Scan for the cell matching the given text and deliver its (x, y) coordinate at center. 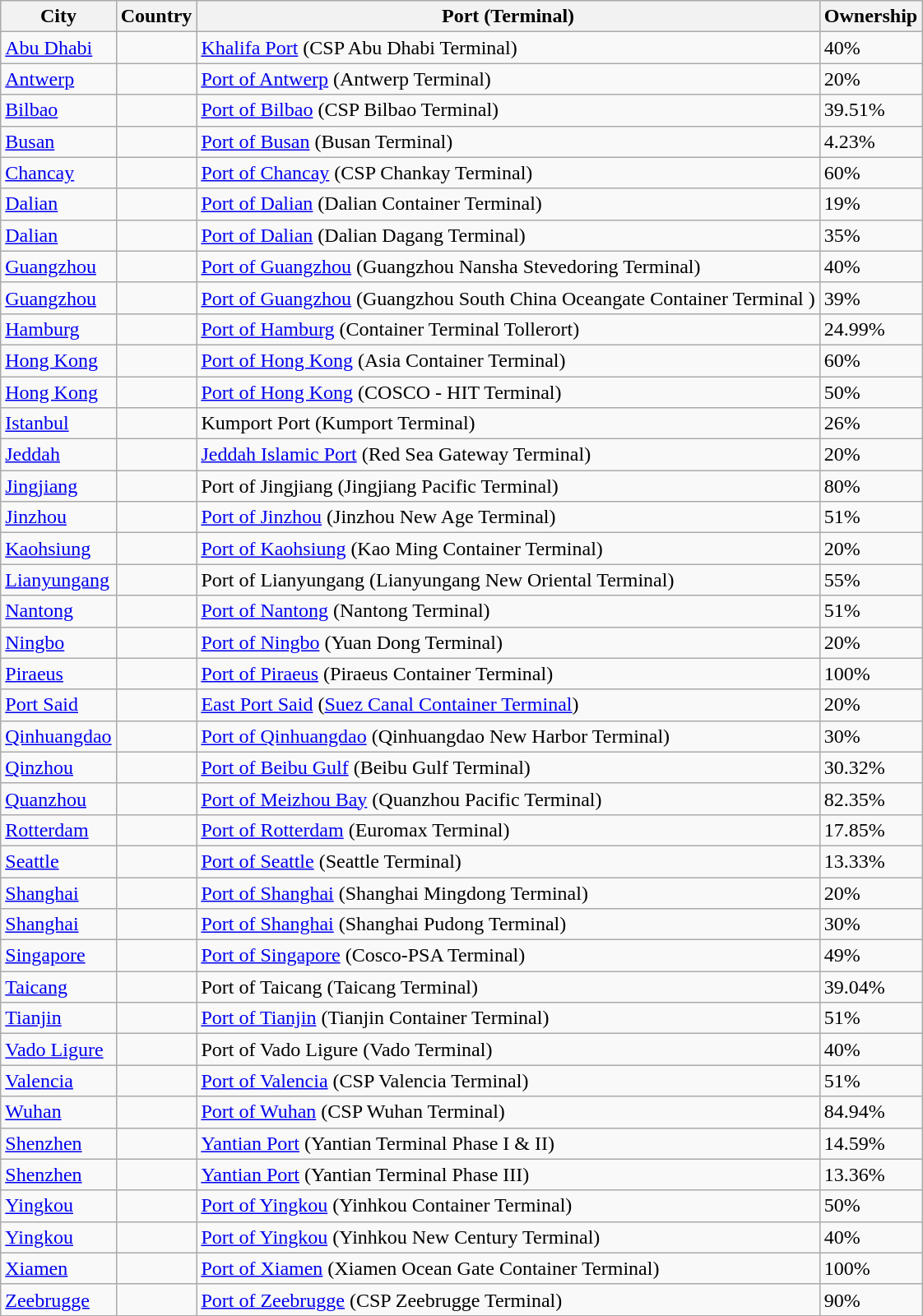
Port of Dalian (Dalian Dagang Terminal) (508, 235)
13.36% (870, 1175)
Port Said (58, 705)
82.35% (870, 799)
35% (870, 235)
Xiamen (58, 1268)
Port of Busan (Busan Terminal) (508, 141)
Port of Kaohsiung (Kao Ming Container Terminal) (508, 549)
Seattle (58, 861)
80% (870, 486)
Port of Nantong (Nantong Terminal) (508, 611)
Port of Wuhan (CSP Wuhan Terminal) (508, 1112)
Tianjin (58, 1018)
Port of Meizhou Bay (Quanzhou Pacific Terminal) (508, 799)
84.94% (870, 1112)
Piraeus (58, 674)
Vado Ligure (58, 1050)
55% (870, 580)
24.99% (870, 329)
Jingjiang (58, 486)
Jeddah Islamic Port (Red Sea Gateway Terminal) (508, 455)
Taicang (58, 987)
19% (870, 204)
Port of Jinzhou (Jinzhou New Age Terminal) (508, 517)
Ningbo (58, 642)
4.23% (870, 141)
Rotterdam (58, 830)
14.59% (870, 1143)
Chancay (58, 173)
Port of Xiamen (Xiamen Ocean Gate Container Terminal) (508, 1268)
City (58, 16)
Kumport Port (Kumport Terminal) (508, 424)
Port of Seattle (Seattle Terminal) (508, 861)
Port of Valencia (CSP Valencia Terminal) (508, 1081)
Lianyungang (58, 580)
Hamburg (58, 329)
Qinhuangdao (58, 736)
39.04% (870, 987)
Yantian Port (Yantian Terminal Phase III) (508, 1175)
Qinzhou (58, 767)
Bilbao (58, 110)
Khalifa Port (CSP Abu Dhabi Terminal) (508, 48)
Singapore (58, 956)
Istanbul (58, 424)
Port of Shanghai (Shanghai Mingdong Terminal) (508, 892)
Port of Guangzhou (Guangzhou Nansha Stevedoring Terminal) (508, 266)
Port of Tianjin (Tianjin Container Terminal) (508, 1018)
Port of Piraeus (Piraeus Container Terminal) (508, 674)
30.32% (870, 767)
Jeddah (58, 455)
Yantian Port (Yantian Terminal Phase I & II) (508, 1143)
Wuhan (58, 1112)
39.51% (870, 110)
17.85% (870, 830)
Port of Rotterdam (Euromax Terminal) (508, 830)
49% (870, 956)
Port of Zeebrugge (CSP Zeebrugge Terminal) (508, 1300)
Port of Dalian (Dalian Container Terminal) (508, 204)
Kaohsiung (58, 549)
Port of Hamburg (Container Terminal Tollerort) (508, 329)
Abu Dhabi (58, 48)
Port of Lianyungang (Lianyungang New Oriental Terminal) (508, 580)
Port (Terminal) (508, 16)
Busan (58, 141)
Nantong (58, 611)
39% (870, 298)
Port of Jingjiang (Jingjiang Pacific Terminal) (508, 486)
Country (156, 16)
Valencia (58, 1081)
Ownership (870, 16)
Port of Bilbao (CSP Bilbao Terminal) (508, 110)
Jinzhou (58, 517)
Port of Vado Ligure (Vado Terminal) (508, 1050)
Antwerp (58, 79)
13.33% (870, 861)
90% (870, 1300)
Port of Hong Kong (COSCO - HIT Terminal) (508, 392)
26% (870, 424)
Port of Guangzhou (Guangzhou South China Oceangate Container Terminal ) (508, 298)
Port of Yingkou (Yinhkou New Century Terminal) (508, 1237)
Port of Ningbo (Yuan Dong Terminal) (508, 642)
Port of Yingkou (Yinhkou Container Terminal) (508, 1206)
Port of Chancay (CSP Chankay Terminal) (508, 173)
Port of Beibu Gulf (Beibu Gulf Terminal) (508, 767)
Port of Taicang (Taicang Terminal) (508, 987)
Port of Antwerp (Antwerp Terminal) (508, 79)
Port of Singapore (Cosco-PSA Terminal) (508, 956)
East Port Said (Suez Canal Container Terminal) (508, 705)
Port of Hong Kong (Asia Container Terminal) (508, 360)
Port of Qinhuangdao (Qinhuangdao New Harbor Terminal) (508, 736)
Quanzhou (58, 799)
Zeebrugge (58, 1300)
Port of Shanghai (Shanghai Pudong Terminal) (508, 924)
